Output the [X, Y] coordinate of the center of the cell containing the given text.  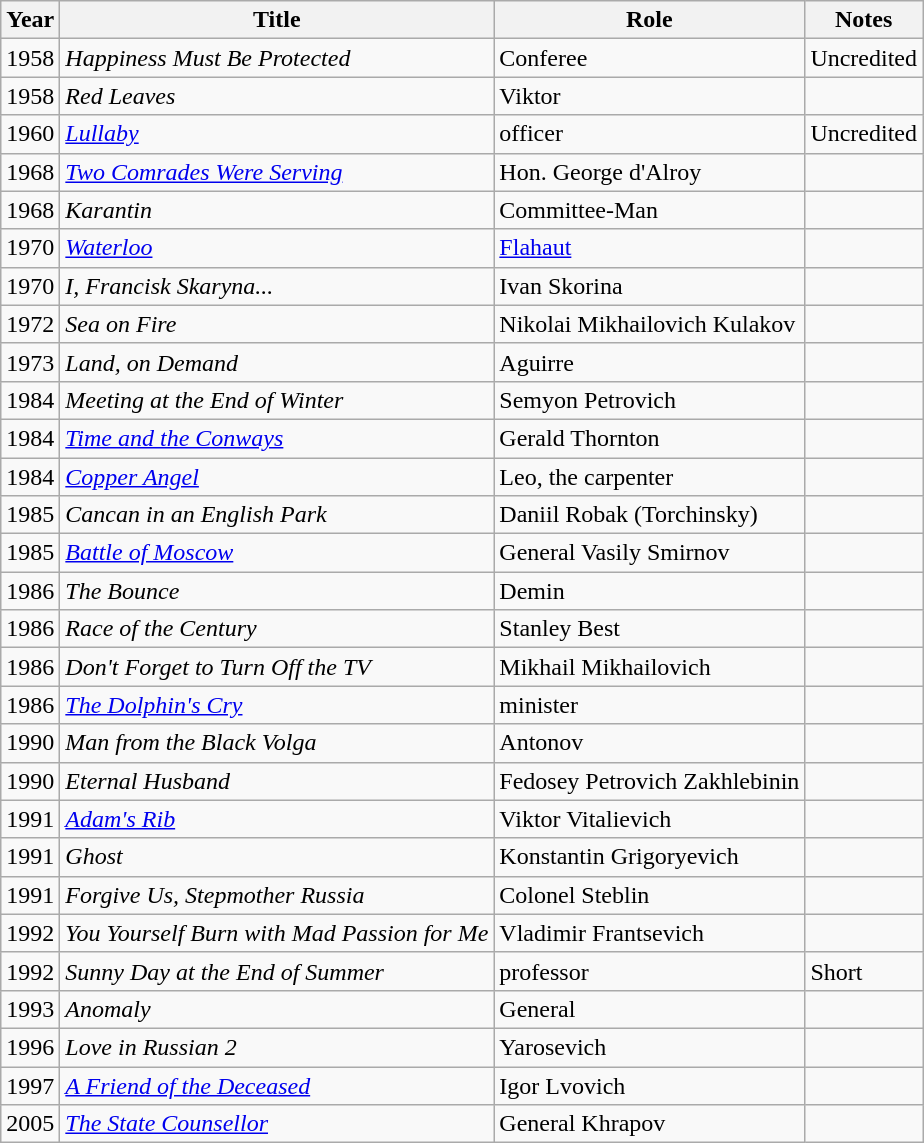
General Vasily Smirnov [650, 553]
Daniil Robak (Torchinsky) [650, 515]
officer [650, 134]
Race of the Century [277, 629]
Title [277, 20]
Conferee [650, 58]
Mikhail Mikhailovich [650, 667]
Igor Lvovich [650, 1085]
Meeting at the End of Winter [277, 400]
General [650, 1009]
1960 [30, 134]
Ghost [277, 857]
Adam's Rib [277, 819]
Red Leaves [277, 96]
The State Counsellor [277, 1124]
Vladimir Frantsevich [650, 933]
Role [650, 20]
Ivan Skorina [650, 286]
Leo, the carpenter [650, 477]
Happiness Must Be Рrotected [277, 58]
1996 [30, 1047]
Copper Angel [277, 477]
I, Francisk Skaryna... [277, 286]
Aguirre [650, 362]
Eternal Husband [277, 781]
You Yourself Burn with Mad Рassion for Me [277, 933]
General Khrapov [650, 1124]
Two Comrades Were Serving [277, 172]
Don't Forget to Turn Off the TV [277, 667]
Hon. George d'Alroy [650, 172]
Time and the Conways [277, 438]
Yarosevich [650, 1047]
Gerald Thornton [650, 438]
Konstantin Grigoryevich [650, 857]
Sunny Day at the End of Summer [277, 971]
Nikolai Mikhailovich Kulakov [650, 324]
Battle of Moscow [277, 553]
The Bounce [277, 591]
Committee-Man [650, 210]
minister [650, 705]
Demin [650, 591]
1973 [30, 362]
Flahaut [650, 248]
Viktor [650, 96]
1993 [30, 1009]
Waterloo [277, 248]
Karantin [277, 210]
Notes [864, 20]
Colonel Steblin [650, 895]
Antonov [650, 743]
Love in Russian 2 [277, 1047]
Man from the Black Volga [277, 743]
Sea on Fire [277, 324]
Cancan in an English Рark [277, 515]
Anomaly [277, 1009]
Short [864, 971]
1972 [30, 324]
The Dolphin's Cry [277, 705]
Lullaby [277, 134]
A Friend of the Deceased [277, 1085]
Viktor Vitalievich [650, 819]
1997 [30, 1085]
рrofessor [650, 971]
Fedosey Petrovich Zakhlebinin [650, 781]
Semyon Petrovich [650, 400]
Forgive Us, Stepmother Russia [277, 895]
2005 [30, 1124]
Stanley Best [650, 629]
Year [30, 20]
Land, on Demand [277, 362]
